Determine the (x, y) coordinate at the center of the cell enclosing the given text.  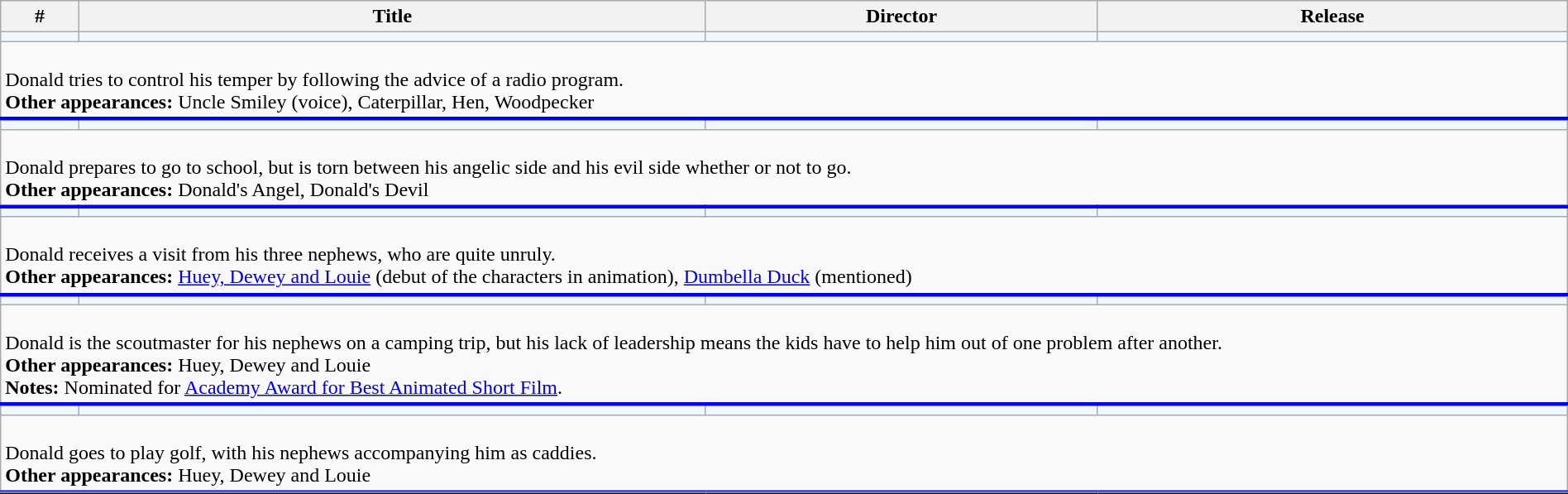
Release (1332, 17)
# (40, 17)
Donald goes to play golf, with his nephews accompanying him as caddies.Other appearances: Huey, Dewey and Louie (784, 453)
Director (901, 17)
Title (392, 17)
Donald tries to control his temper by following the advice of a radio program.Other appearances: Uncle Smiley (voice), Caterpillar, Hen, Woodpecker (784, 80)
